Identify which cell holds the provided text, then report its [X, Y] central coordinate. 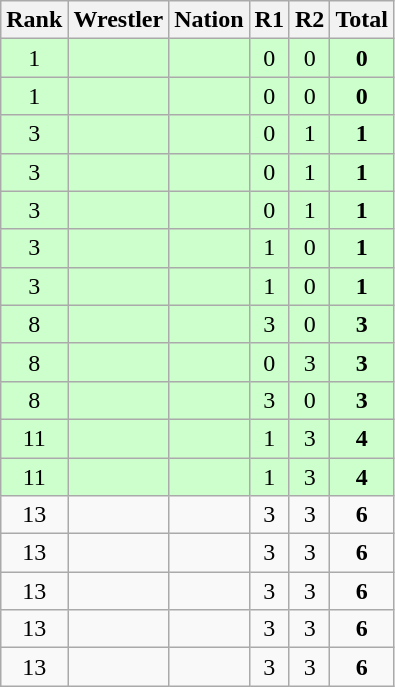
Wrestler [118, 20]
Total [362, 20]
R1 [269, 20]
Rank [34, 20]
Nation [209, 20]
R2 [309, 20]
